Find where the given text appears and provide that cell's center as (X, Y) coordinate. 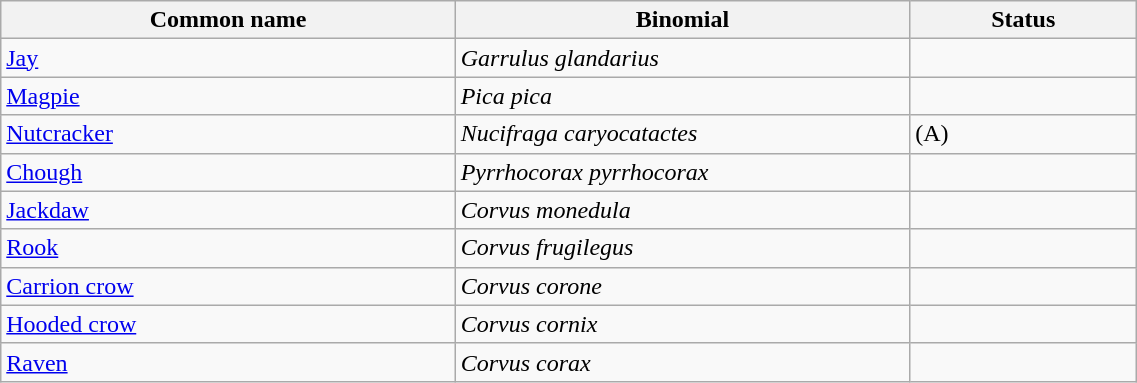
Binomial (682, 20)
Corvus corax (682, 362)
Rook (228, 248)
Jay (228, 58)
Chough (228, 172)
Pica pica (682, 96)
Corvus frugilegus (682, 248)
Common name (228, 20)
Carrion crow (228, 286)
Nucifraga caryocatactes (682, 134)
Corvus corone (682, 286)
Garrulus glandarius (682, 58)
(A) (1024, 134)
Nutcracker (228, 134)
Magpie (228, 96)
Jackdaw (228, 210)
Corvus cornix (682, 324)
Corvus monedula (682, 210)
Pyrrhocorax pyrrhocorax (682, 172)
Hooded crow (228, 324)
Status (1024, 20)
Raven (228, 362)
